Pinpoint the cell where the given text exists, returning its (X, Y) midpoint coordinate. 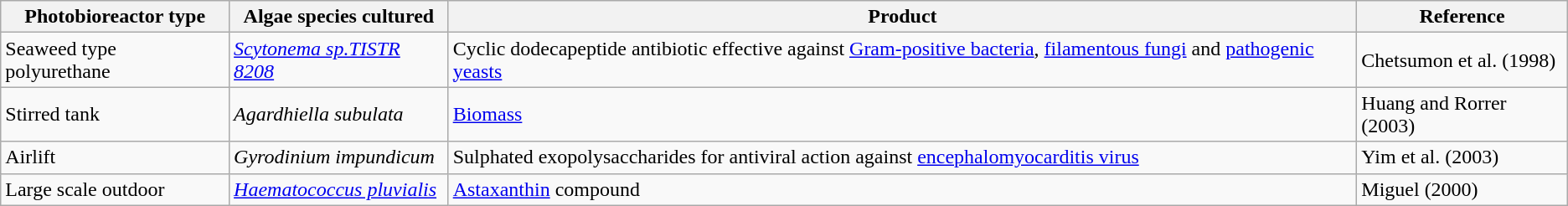
Gyrodinium impundicum (339, 157)
Haematococcus pluvialis (339, 189)
Huang and Rorrer (2003) (1462, 114)
Biomass (903, 114)
Chetsumon et al. (1998) (1462, 60)
Seaweed type polyurethane (116, 60)
Scytonema sp.TISTR 8208 (339, 60)
Astaxanthin compound (903, 189)
Reference (1462, 17)
Sulphated exopolysaccharides for antiviral action against encephalomyocarditis virus (903, 157)
Photobioreactor type (116, 17)
Stirred tank (116, 114)
Miguel (2000) (1462, 189)
Airlift (116, 157)
Yim et al. (2003) (1462, 157)
Agardhiella subulata (339, 114)
Product (903, 17)
Cyclic dodecapeptide antibiotic effective against Gram-positive bacteria, filamentous fungi and pathogenic yeasts (903, 60)
Algae species cultured (339, 17)
Large scale outdoor (116, 189)
